Capture the cell that displays the provided text and extract its [x, y] central coordinate. 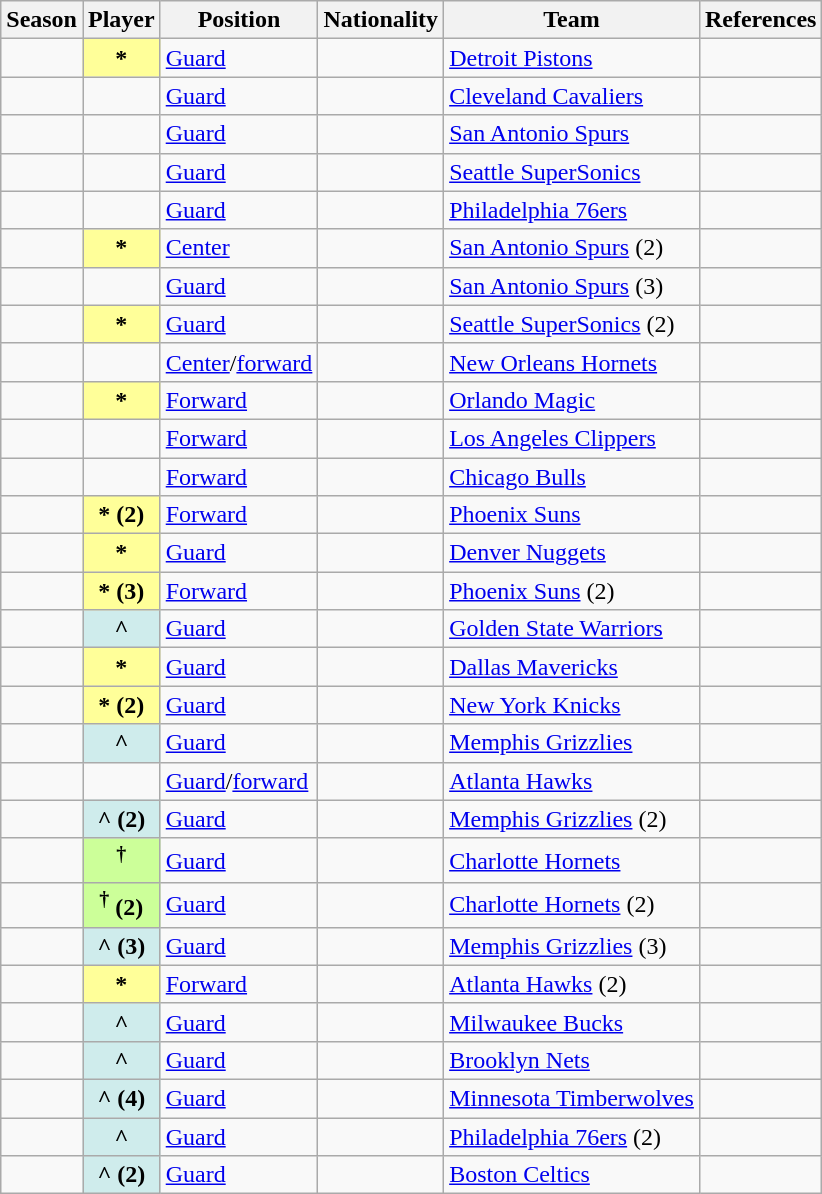
San Antonio Spurs (2) [572, 248]
Nationality [381, 20]
Phoenix Suns (2) [572, 591]
Team [572, 20]
Milwaukee Bucks [572, 1022]
Detroit Pistons [572, 58]
Memphis Grizzlies (3) [572, 946]
San Antonio Spurs [572, 134]
Season [42, 20]
Boston Celtics [572, 1175]
Guard/forward [239, 781]
^ (4) [121, 1098]
Seattle SuperSonics [572, 172]
Golden State Warriors [572, 629]
Brooklyn Nets [572, 1060]
Player [121, 20]
Seattle SuperSonics (2) [572, 324]
Philadelphia 76ers (2) [572, 1137]
References [760, 20]
Charlotte Hornets [572, 860]
New York Knicks [572, 705]
Center/forward [239, 362]
Cleveland Cavaliers [572, 96]
† [121, 860]
Los Angeles Clippers [572, 438]
Denver Nuggets [572, 553]
Chicago Bulls [572, 477]
San Antonio Spurs (3) [572, 286]
Memphis Grizzlies [572, 743]
Memphis Grizzlies (2) [572, 819]
^ (3) [121, 946]
Minnesota Timberwolves [572, 1098]
Philadelphia 76ers [572, 210]
Position [239, 20]
New Orleans Hornets [572, 362]
Charlotte Hornets (2) [572, 906]
Phoenix Suns [572, 515]
Atlanta Hawks (2) [572, 984]
† (2) [121, 906]
Center [239, 248]
Atlanta Hawks [572, 781]
Dallas Mavericks [572, 667]
* (3) [121, 591]
Orlando Magic [572, 400]
